Return [X, Y] of the center of cell containing provided text 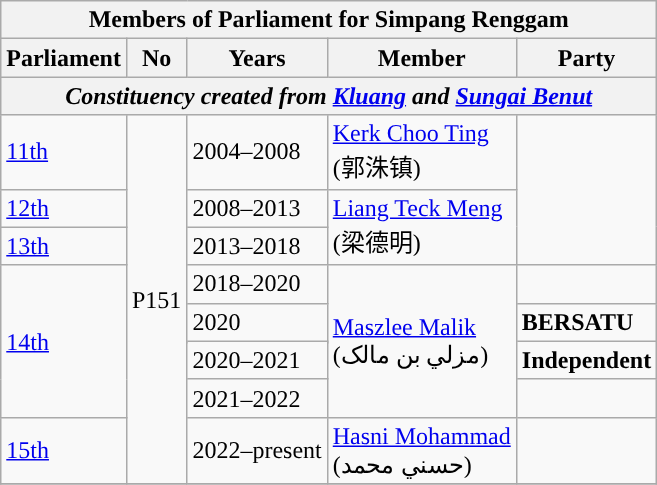
15th [64, 450]
2021–2022 [257, 398]
Party [586, 58]
BERSATU [586, 322]
P151 [156, 300]
Independent [586, 360]
Liang Teck Meng (梁德明) [422, 227]
Hasni Mohammad (حسني محمد‎) [422, 450]
2020 [257, 322]
Members of Parliament for Simpang Renggam [329, 20]
2008–2013 [257, 208]
Years [257, 58]
No [156, 58]
2004–2008 [257, 152]
Member [422, 58]
2020–2021 [257, 360]
13th [64, 246]
Maszlee Malik (مزلي بن مالک) [422, 341]
Kerk Choo Ting (郭洙镇) [422, 152]
2022–present [257, 450]
12th [64, 208]
Constituency created from Kluang and Sungai Benut [329, 96]
14th [64, 341]
2018–2020 [257, 284]
Parliament [64, 58]
2013–2018 [257, 246]
11th [64, 152]
